Determine the [x, y] coordinate at the center of the cell enclosing the given text.  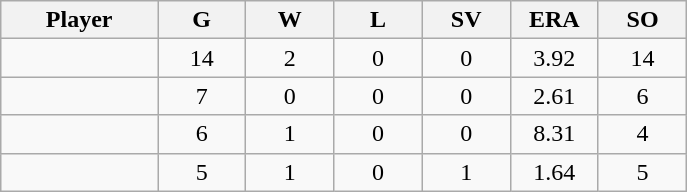
8.31 [554, 134]
Player [80, 20]
SV [466, 20]
SO [642, 20]
2.61 [554, 96]
G [202, 20]
L [378, 20]
7 [202, 96]
4 [642, 134]
2 [290, 58]
3.92 [554, 58]
ERA [554, 20]
W [290, 20]
1.64 [554, 172]
